Provide the (x, y) coordinate of the cell's center where the given text is located.  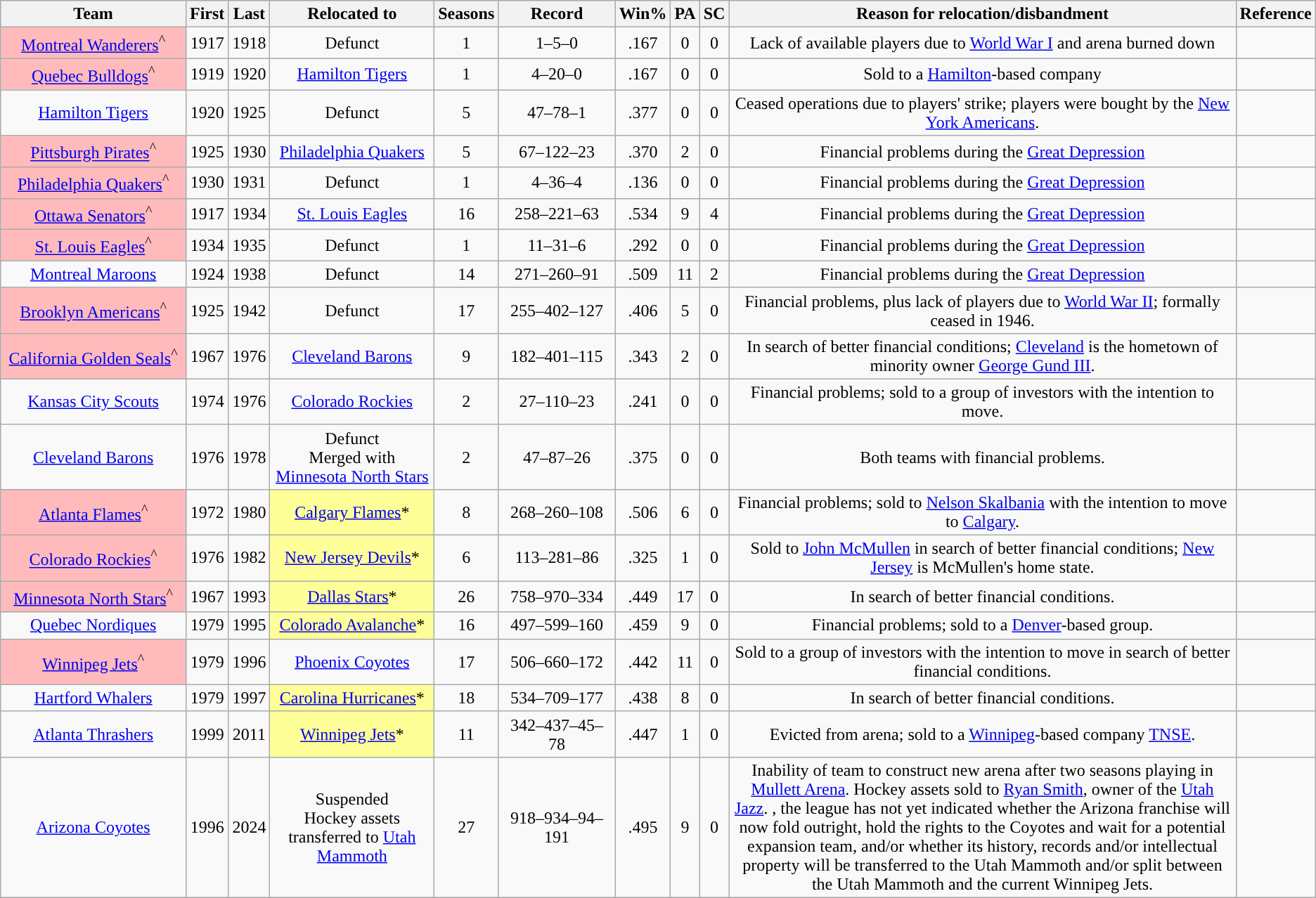
.459 (643, 625)
268–260–108 (557, 513)
2011 (249, 734)
SuspendedHockey assets transferred to Utah Mammoth (352, 827)
DefunctMerged with Minnesota North Stars (352, 457)
1978 (249, 457)
First (207, 14)
918–934–94–191 (557, 827)
1980 (249, 513)
.447 (643, 734)
47–78–1 (557, 112)
.136 (643, 183)
.506 (643, 513)
Lack of available players due to World War I and arena burned down (983, 44)
St. Louis Eagles^ (93, 246)
4 (714, 214)
.509 (643, 274)
Financial problems, plus lack of players due to World War II; formally ceased in 1946. (983, 311)
1999 (207, 734)
Winnipeg Jets* (352, 734)
Atlanta Thrashers (93, 734)
Dallas Stars* (352, 597)
18 (467, 698)
1997 (249, 698)
Kansas City Scouts (93, 402)
Reference (1275, 14)
Ceased operations due to players' strike; players were bought by the New York Americans. (983, 112)
497–599–160 (557, 625)
SC (714, 14)
506–660–172 (557, 662)
Atlanta Flames^ (93, 513)
Philadelphia Quakers^ (93, 183)
1938 (249, 274)
PA (685, 14)
California Golden Seals^ (93, 356)
.292 (643, 246)
758–970–334 (557, 597)
113–281–86 (557, 558)
Financial problems; sold to Nelson Skalbania with the intention to move to Calgary. (983, 513)
Montreal Wanderers^ (93, 44)
Ottawa Senators^ (93, 214)
Hartford Whalers (93, 698)
Arizona Coyotes (93, 827)
Last (249, 14)
67–122–23 (557, 152)
.449 (643, 597)
Phoenix Coyotes (352, 662)
Relocated to (352, 14)
1924 (207, 274)
.534 (643, 214)
Philadelphia Quakers (352, 152)
1993 (249, 597)
Seasons (467, 14)
Sold to a group of investors with the intention to move in search of better financial conditions. (983, 662)
.377 (643, 112)
4–20–0 (557, 74)
2024 (249, 827)
Team (93, 14)
St. Louis Eagles (352, 214)
Montreal Maroons (93, 274)
Carolina Hurricanes* (352, 698)
Pittsburgh Pirates^ (93, 152)
Win% (643, 14)
1918 (249, 44)
182–401–115 (557, 356)
Sold to John McMullen in search of better financial conditions; New Jersey is McMullen's home state. (983, 558)
47–87–26 (557, 457)
1942 (249, 311)
.370 (643, 152)
271–260–91 (557, 274)
Financial problems; sold to a group of investors with the intention to move. (983, 402)
In search of better financial conditions; Cleveland is the hometown of minority owner George Gund III. (983, 356)
258–221–63 (557, 214)
1974 (207, 402)
27 (467, 827)
New Jersey Devils* (352, 558)
Winnipeg Jets^ (93, 662)
.438 (643, 698)
1995 (249, 625)
Financial problems; sold to a Denver-based group. (983, 625)
.442 (643, 662)
1931 (249, 183)
.406 (643, 311)
Colorado Rockies^ (93, 558)
534–709–177 (557, 698)
26 (467, 597)
Sold to a Hamilton-based company (983, 74)
.495 (643, 827)
Reason for relocation/disbandment (983, 14)
1–5–0 (557, 44)
1935 (249, 246)
.375 (643, 457)
Both teams with financial problems. (983, 457)
14 (467, 274)
.325 (643, 558)
Minnesota North Stars^ (93, 597)
1919 (207, 74)
Evicted from arena; sold to a Winnipeg-based company TNSE. (983, 734)
1972 (207, 513)
255–402–127 (557, 311)
4–36–4 (557, 183)
Quebec Nordiques (93, 625)
1982 (249, 558)
Brooklyn Americans^ (93, 311)
Quebec Bulldogs^ (93, 74)
Colorado Avalanche* (352, 625)
11–31–6 (557, 246)
27–110–23 (557, 402)
342–437–45–78 (557, 734)
.343 (643, 356)
Colorado Rockies (352, 402)
Calgary Flames* (352, 513)
Record (557, 14)
.241 (643, 402)
